Return the [X, Y] coordinate for the center point of the cell that contains the specified text.  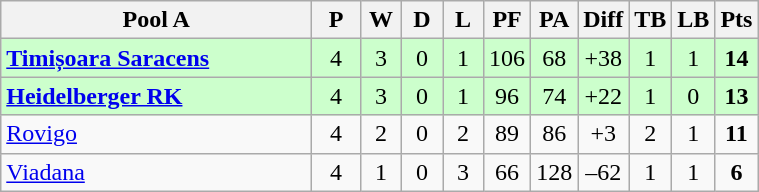
13 [736, 96]
66 [508, 172]
Rovigo [156, 134]
Pool A [156, 20]
PA [554, 20]
Heidelberger RK [156, 96]
L [462, 20]
86 [554, 134]
96 [508, 96]
Pts [736, 20]
P [336, 20]
+38 [604, 58]
68 [554, 58]
D [422, 20]
W [380, 20]
PF [508, 20]
Timișoara Saracens [156, 58]
11 [736, 134]
–62 [604, 172]
LB [694, 20]
+22 [604, 96]
128 [554, 172]
Viadana [156, 172]
6 [736, 172]
14 [736, 58]
+3 [604, 134]
Diff [604, 20]
106 [508, 58]
TB [650, 20]
74 [554, 96]
89 [508, 134]
